Return the (x, y) coordinate for the center point of the cell that contains the specified text.  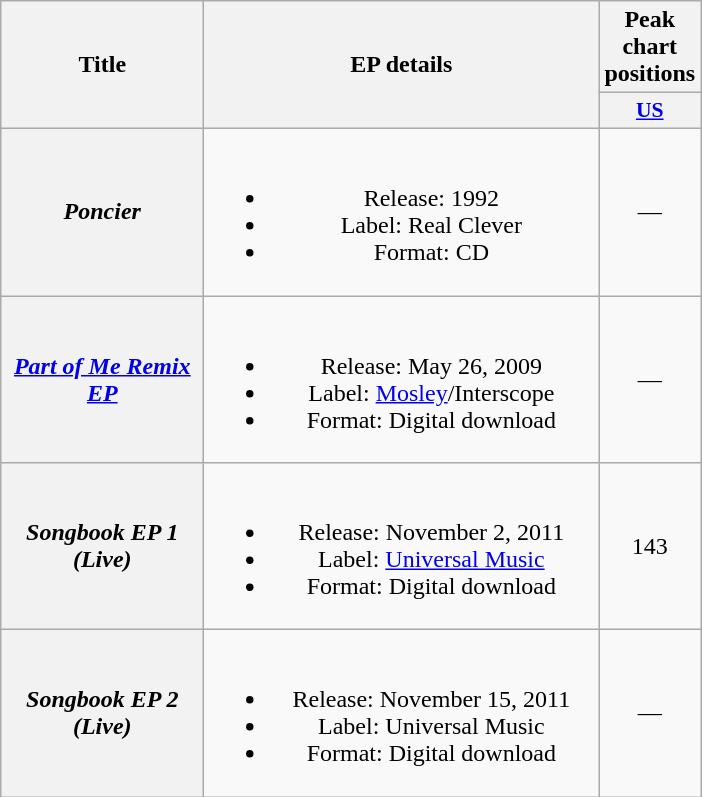
Release: November 2, 2011Label: Universal MusicFormat: Digital download (402, 546)
Songbook EP 1 (Live) (102, 546)
Part of Me Remix EP (102, 380)
Release: May 26, 2009Label: Mosley/InterscopeFormat: Digital download (402, 380)
Release: 1992Label: Real CleverFormat: CD (402, 212)
EP details (402, 65)
Poncier (102, 212)
US (650, 111)
Peak chart positions (650, 47)
143 (650, 546)
Songbook EP 2 (Live) (102, 714)
Title (102, 65)
Release: November 15, 2011Label: Universal MusicFormat: Digital download (402, 714)
